Capture the cell that displays the provided text and extract its (X, Y) central coordinate. 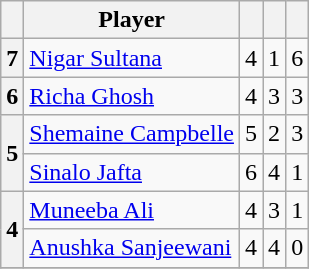
Sinalo Jafta (132, 172)
Nigar Sultana (132, 58)
Muneeba Ali (132, 210)
Shemaine Campbelle (132, 134)
0 (298, 248)
2 (274, 134)
7 (12, 58)
Anushka Sanjeewani (132, 248)
Richa Ghosh (132, 96)
Player (132, 20)
